Return [X, Y] of the center of cell containing provided text 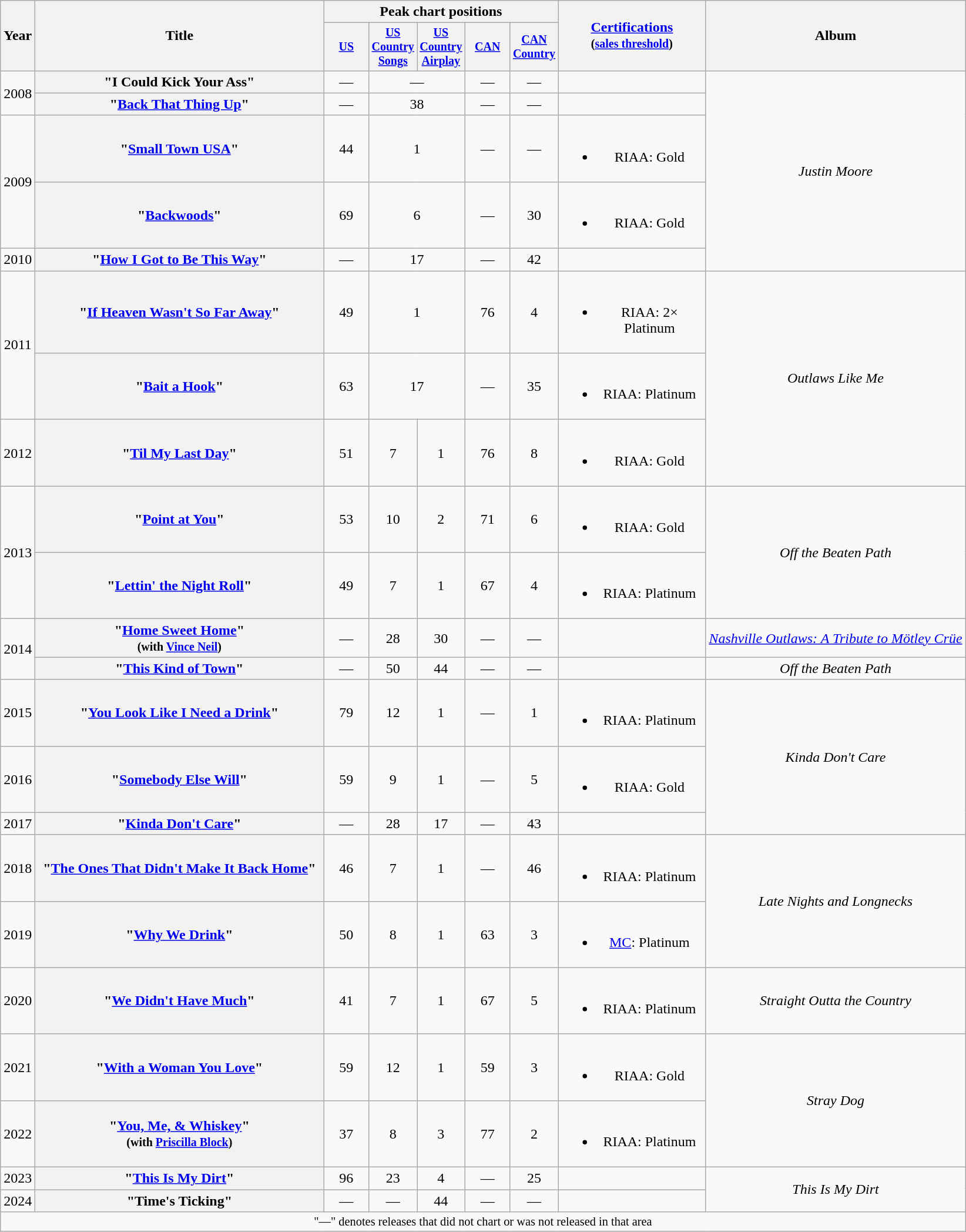
"Home Sweet Home"(with Vince Neil) [180, 638]
71 [488, 520]
"Backwoods" [180, 215]
2017 [18, 823]
"Kinda Don't Care" [180, 823]
35 [534, 387]
Outlaws Like Me [836, 379]
"With a Woman You Love" [180, 1067]
2014 [18, 649]
"Why We Drink" [180, 935]
"How I Got to Be This Way" [180, 260]
"Point at You" [180, 520]
43 [534, 823]
2018 [18, 868]
"Small Town USA" [180, 148]
RIAA: 2× Platinum [632, 312]
2023 [18, 1179]
69 [347, 215]
9 [393, 779]
"The Ones That Didn't Make It Back Home" [180, 868]
23 [393, 1179]
51 [347, 453]
2021 [18, 1067]
79 [347, 712]
"Til My Last Day" [180, 453]
2011 [18, 346]
2009 [18, 182]
CAN Country [534, 47]
2013 [18, 553]
"—" denotes releases that did not chart or was not released in that area [483, 1222]
Straight Outta the Country [836, 1000]
"I Could Kick Your Ass" [180, 82]
"Bait a Hook" [180, 387]
77 [488, 1133]
2020 [18, 1000]
Nashville Outlaws: A Tribute to Mötley Crüe [836, 638]
"Time's Ticking" [180, 1201]
38 [417, 104]
This Is My Dirt [836, 1190]
2016 [18, 779]
"This Is My Dirt" [180, 1179]
2008 [18, 93]
Stray Dog [836, 1100]
25 [534, 1179]
Certifications(sales threshold) [632, 36]
"This Kind of Town" [180, 668]
"If Heaven Wasn't So Far Away" [180, 312]
Album [836, 36]
2019 [18, 935]
10 [393, 520]
"Lettin' the Night Roll" [180, 585]
CAN [488, 47]
2010 [18, 260]
US [347, 47]
"Back That Thing Up" [180, 104]
Kinda Don't Care [836, 757]
2015 [18, 712]
"We Didn't Have Much" [180, 1000]
Late Nights and Longnecks [836, 901]
37 [347, 1133]
Justin Moore [836, 170]
MC: Platinum [632, 935]
2022 [18, 1133]
2012 [18, 453]
Year [18, 36]
US Country Airplay [441, 47]
"You Look Like I Need a Drink" [180, 712]
Title [180, 36]
Peak chart positions [441, 12]
53 [347, 520]
US Country Songs [393, 47]
2024 [18, 1201]
42 [534, 260]
"Somebody Else Will" [180, 779]
"You, Me, & Whiskey"(with Priscilla Block) [180, 1133]
41 [347, 1000]
96 [347, 1179]
